Return [X, Y] of the center of cell containing provided text 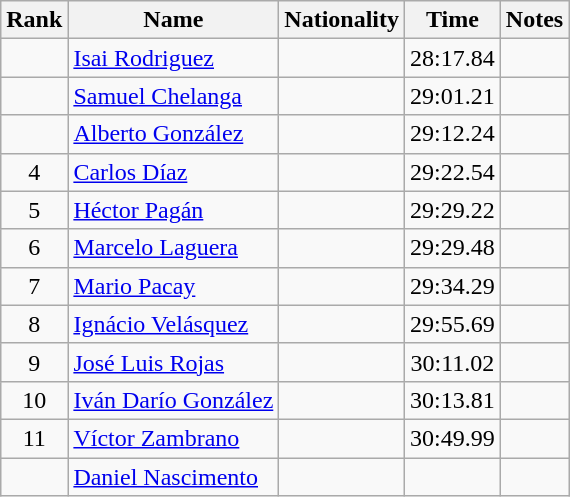
Carlos Díaz [174, 172]
29:12.24 [453, 134]
29:29.48 [453, 248]
4 [34, 172]
9 [34, 362]
Samuel Chelanga [174, 96]
30:13.81 [453, 400]
Time [453, 20]
8 [34, 324]
Daniel Nascimento [174, 477]
29:29.22 [453, 210]
Ignácio Velásquez [174, 324]
30:11.02 [453, 362]
Notes [534, 20]
10 [34, 400]
Héctor Pagán [174, 210]
Mario Pacay [174, 286]
29:55.69 [453, 324]
Marcelo Laguera [174, 248]
6 [34, 248]
29:01.21 [453, 96]
Name [174, 20]
29:34.29 [453, 286]
Isai Rodriguez [174, 58]
30:49.99 [453, 438]
5 [34, 210]
7 [34, 286]
Iván Darío González [174, 400]
Víctor Zambrano [174, 438]
Rank [34, 20]
José Luis Rojas [174, 362]
11 [34, 438]
Nationality [342, 20]
Alberto González [174, 134]
28:17.84 [453, 58]
29:22.54 [453, 172]
